Find where the given text appears and provide that cell's center as (X, Y) coordinate. 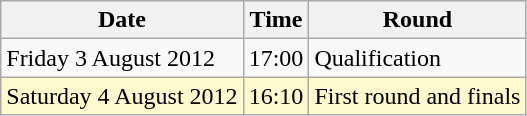
Saturday 4 August 2012 (122, 96)
Round (418, 20)
17:00 (276, 58)
Qualification (418, 58)
16:10 (276, 96)
Time (276, 20)
First round and finals (418, 96)
Friday 3 August 2012 (122, 58)
Date (122, 20)
